Provide the [x, y] coordinate of the cell's center where the given text is located.  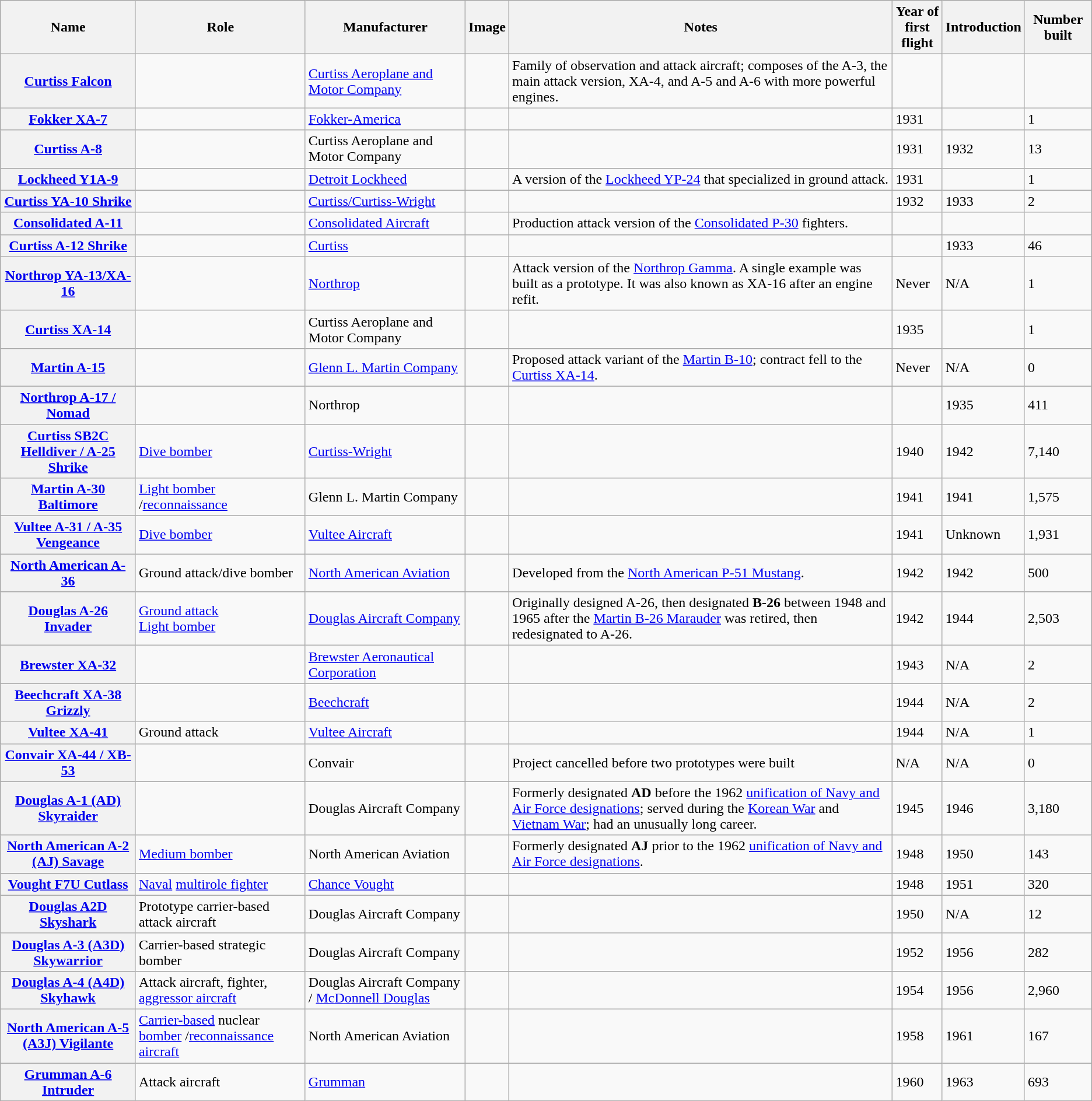
Prototype carrier-based attack aircraft [220, 914]
Manufacturer [385, 27]
Convair XA-44 / XB-53 [68, 763]
Unknown [984, 535]
Number built [1058, 27]
Vought F7U Cutlass [68, 884]
Family of observation and attack aircraft; composes of the A-3, the main attack version, XA-4, and A-5 and A-6 with more powerful engines. [701, 81]
Introduction [984, 27]
1958 [917, 1036]
1952 [917, 952]
Grumman [385, 1081]
Curtiss XA-14 [68, 329]
Year offirst flight [917, 27]
Notes [701, 27]
Detroit Lockheed [385, 179]
Fokker XA-7 [68, 119]
Fokker-America [385, 119]
Image [488, 27]
Brewster XA-32 [68, 665]
2,960 [1058, 990]
Consolidated A-11 [68, 223]
Proposed attack variant of the Martin B-10; contract fell to the Curtiss XA-14. [701, 367]
1,931 [1058, 535]
Carrier-based strategic bomber [220, 952]
Curtiss-Wright [385, 451]
Originally designed A-26, then designated B-26 between 1948 and 1965 after the Martin B-26 Marauder was retired, then redesignated to A-26. [701, 619]
13 [1058, 149]
Carrier-based nuclear bomber /reconnaissance aircraft [220, 1036]
Douglas Aircraft Company / McDonnell Douglas [385, 990]
Role [220, 27]
Curtiss YA-10 Shrike [68, 201]
320 [1058, 884]
282 [1058, 952]
167 [1058, 1036]
143 [1058, 854]
Production attack version of the Consolidated P-30 fighters. [701, 223]
1943 [917, 665]
Lockheed Y1A-9 [68, 179]
1954 [917, 990]
Douglas A2D Skyshark [68, 914]
Ground attackLight bomber [220, 619]
Northrop YA-13/XA-16 [68, 283]
Consolidated Aircraft [385, 223]
Martin A-30 Baltimore [68, 497]
Naval multirole fighter [220, 884]
1945 [917, 808]
Chance Vought [385, 884]
1961 [984, 1036]
Formerly designated AJ prior to the 1962 unification of Navy and Air Force designations. [701, 854]
Name [68, 27]
Medium bomber [220, 854]
Northrop A-17 / Nomad [68, 405]
Curtiss SB2C Helldiver / A-25 Shrike [68, 451]
Martin A-15 [68, 367]
Brewster Aeronautical Corporation [385, 665]
Vultee A-31 / A-35 Vengeance [68, 535]
Ground attack/dive bomber [220, 573]
Douglas A-4 (A4D) Skyhawk [68, 990]
411 [1058, 405]
North American A-2 (AJ) Savage [68, 854]
3,180 [1058, 808]
Beechcraft [385, 702]
46 [1058, 246]
Vultee XA-41 [68, 732]
2,503 [1058, 619]
7,140 [1058, 451]
Curtiss/Curtiss-Wright [385, 201]
Curtiss Falcon [68, 81]
Beechcraft XA-38 Grizzly [68, 702]
Douglas A-3 (A3D) Skywarrior [68, 952]
Convair [385, 763]
A version of the Lockheed YP-24 that specialized in ground attack. [701, 179]
500 [1058, 573]
Douglas A-26 Invader [68, 619]
693 [1058, 1081]
Project cancelled before two prototypes were built [701, 763]
1963 [984, 1081]
Attack aircraft [220, 1081]
North American A-5 (A3J) Vigilante [68, 1036]
North American A-36 [68, 573]
Curtiss A-8 [68, 149]
Developed from the North American P-51 Mustang. [701, 573]
Grumman A-6 Intruder [68, 1081]
1960 [917, 1081]
Curtiss A-12 Shrike [68, 246]
Curtiss [385, 246]
Attack version of the Northrop Gamma. A single example was built as a prototype. It was also known as XA-16 after an engine refit. [701, 283]
1946 [984, 808]
Light bomber /reconnaissance [220, 497]
Attack aircraft, fighter, aggressor aircraft [220, 990]
1940 [917, 451]
12 [1058, 914]
Douglas A-1 (AD) Skyraider [68, 808]
Ground attack [220, 732]
1,575 [1058, 497]
1951 [984, 884]
